For the text-containing cell, return its midpoint in (X, Y) coordinate format. 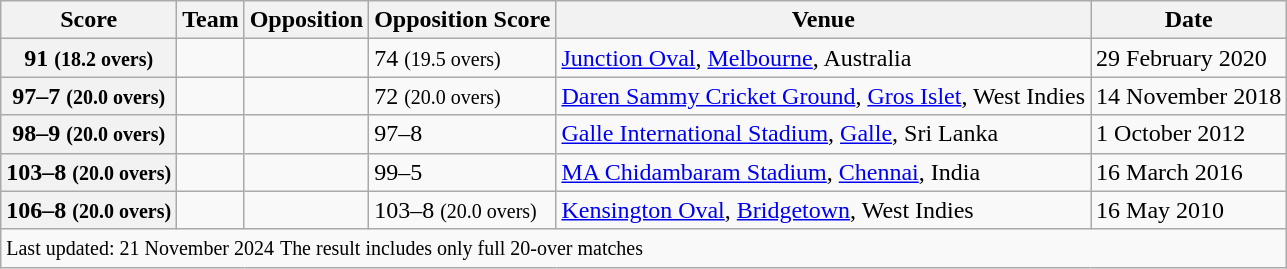
97–8 (462, 134)
99–5 (462, 172)
98–9 (20.0 overs) (89, 134)
97–7 (20.0 overs) (89, 96)
Venue (824, 20)
14 November 2018 (1189, 96)
Junction Oval, Melbourne, Australia (824, 58)
Date (1189, 20)
106–8 (20.0 overs) (89, 210)
16 May 2010 (1189, 210)
74 (19.5 overs) (462, 58)
Galle International Stadium, Galle, Sri Lanka (824, 134)
91 (18.2 overs) (89, 58)
Score (89, 20)
Opposition (306, 20)
Kensington Oval, Bridgetown, West Indies (824, 210)
Opposition Score (462, 20)
16 March 2016 (1189, 172)
1 October 2012 (1189, 134)
72 (20.0 overs) (462, 96)
29 February 2020 (1189, 58)
Last updated: 21 November 2024 The result includes only full 20-over matches (644, 248)
Team (211, 20)
Daren Sammy Cricket Ground, Gros Islet, West Indies (824, 96)
MA Chidambaram Stadium, Chennai, India (824, 172)
